Detect which cell encompasses the target text, then output its (X, Y) center coordinate. 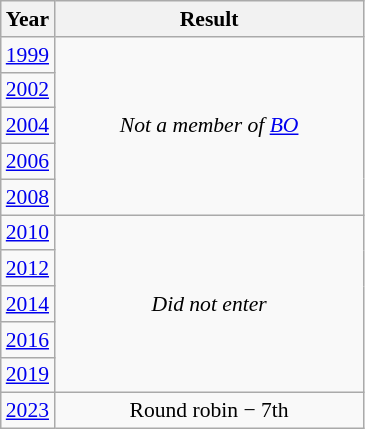
2023 (28, 411)
Not a member of BO (209, 126)
2019 (28, 375)
2014 (28, 304)
Result (209, 19)
2016 (28, 340)
2010 (28, 233)
2006 (28, 162)
2012 (28, 269)
Year (28, 19)
2004 (28, 126)
Round robin − 7th (209, 411)
2008 (28, 197)
2002 (28, 90)
Did not enter (209, 304)
1999 (28, 55)
